Pinpoint the cell where the given text exists, returning its [X, Y] midpoint coordinate. 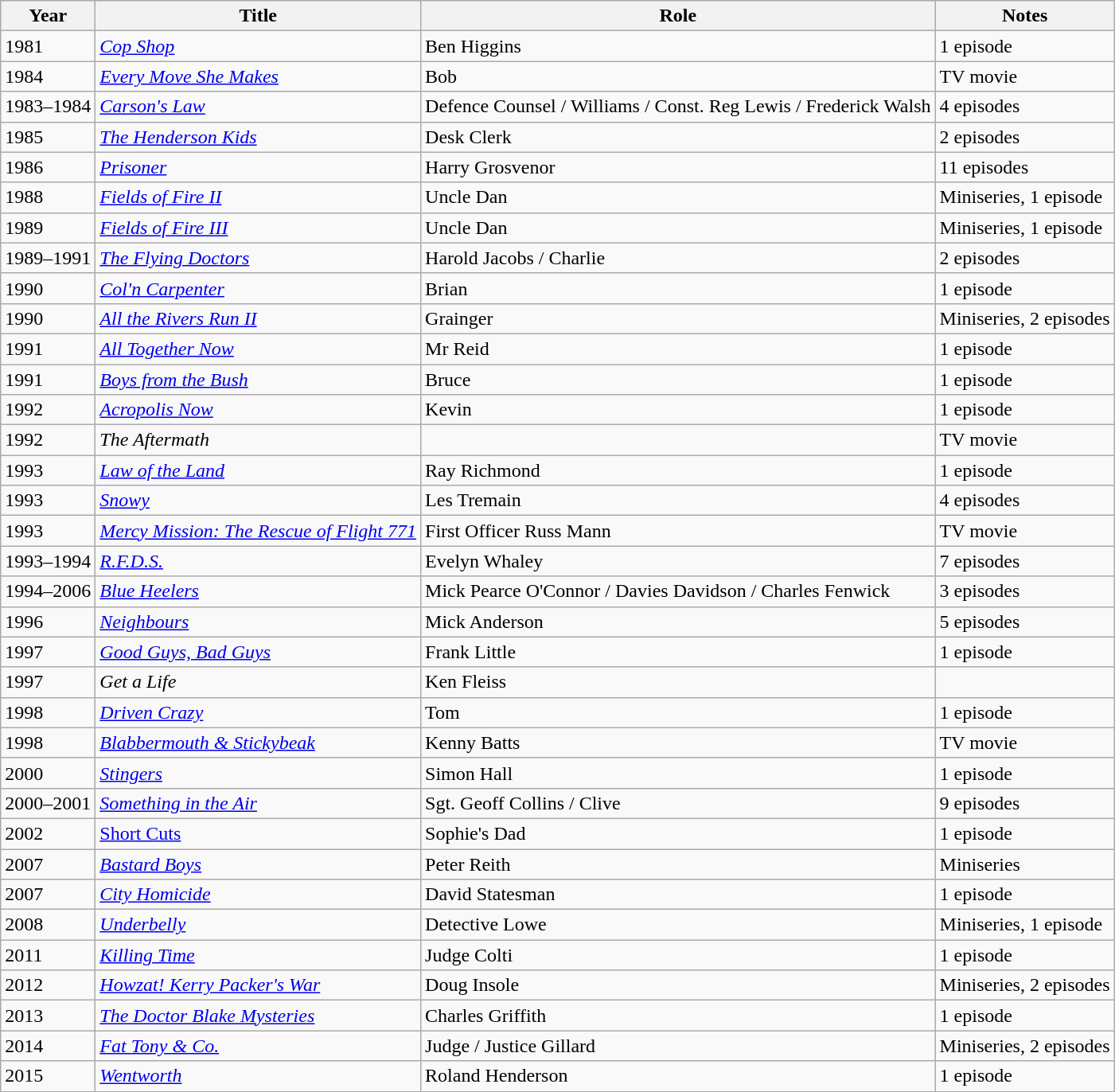
Something in the Air [258, 803]
Simon Hall [678, 773]
Carson's Law [258, 107]
Every Move She Makes [258, 76]
Kevin [678, 410]
All the Rivers Run II [258, 318]
Driven Crazy [258, 712]
Doug Insole [678, 985]
Mick Pearce O'Connor / Davies Davidson / Charles Fenwick [678, 591]
Snowy [258, 501]
7 episodes [1025, 561]
2000–2001 [48, 803]
5 episodes [1025, 622]
Harry Grosvenor [678, 167]
Fields of Fire II [258, 197]
City Homicide [258, 895]
Short Cuts [258, 833]
Killing Time [258, 955]
Ray Richmond [678, 470]
9 episodes [1025, 803]
Good Guys, Bad Guys [258, 652]
1988 [48, 197]
1996 [48, 622]
1985 [48, 137]
Detective Lowe [678, 925]
Role [678, 16]
Underbelly [258, 925]
1993–1994 [48, 561]
Neighbours [258, 622]
Cop Shop [258, 46]
Desk Clerk [678, 137]
1989–1991 [48, 258]
2000 [48, 773]
Acropolis Now [258, 410]
Notes [1025, 16]
2011 [48, 955]
Wentworth [258, 1076]
Year [48, 16]
Mick Anderson [678, 622]
Blabbermouth & Stickybeak [258, 743]
Ken Fleiss [678, 682]
Frank Little [678, 652]
Fields of Fire III [258, 228]
Get a Life [258, 682]
Brian [678, 288]
Mercy Mission: The Rescue of Flight 771 [258, 531]
1984 [48, 76]
Blue Heelers [258, 591]
Ben Higgins [678, 46]
2002 [48, 833]
Judge Colti [678, 955]
Tom [678, 712]
Peter Reith [678, 864]
The Henderson Kids [258, 137]
1981 [48, 46]
Prisoner [258, 167]
Col'n Carpenter [258, 288]
All Together Now [258, 349]
Kenny Batts [678, 743]
2008 [48, 925]
Harold Jacobs / Charlie [678, 258]
11 episodes [1025, 167]
2015 [48, 1076]
The Doctor Blake Mysteries [258, 1016]
Bastard Boys [258, 864]
David Statesman [678, 895]
2012 [48, 985]
Grainger [678, 318]
Evelyn Whaley [678, 561]
1989 [48, 228]
1986 [48, 167]
Stingers [258, 773]
1994–2006 [48, 591]
1983–1984 [48, 107]
Sgt. Geoff Collins / Clive [678, 803]
Boys from the Bush [258, 380]
R.F.D.S. [258, 561]
Law of the Land [258, 470]
Howzat! Kerry Packer's War [258, 985]
Defence Counsel / Williams / Const. Reg Lewis / Frederick Walsh [678, 107]
Sophie's Dad [678, 833]
2014 [48, 1046]
3 episodes [1025, 591]
Mr Reid [678, 349]
Fat Tony & Co. [258, 1046]
Roland Henderson [678, 1076]
Les Tremain [678, 501]
The Flying Doctors [258, 258]
Miniseries [1025, 864]
First Officer Russ Mann [678, 531]
Bob [678, 76]
Title [258, 16]
The Aftermath [258, 440]
Charles Griffith [678, 1016]
Judge / Justice Gillard [678, 1046]
2013 [48, 1016]
Bruce [678, 380]
